Identify which cell holds the provided text, then report its (X, Y) central coordinate. 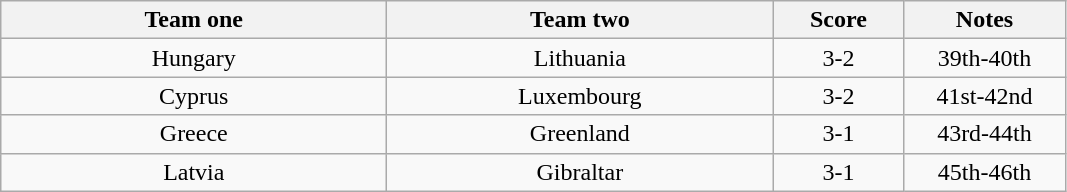
Team one (194, 20)
41st-42nd (984, 96)
Team two (580, 20)
45th-46th (984, 172)
43rd-44th (984, 134)
Notes (984, 20)
Hungary (194, 58)
Latvia (194, 172)
Greece (194, 134)
Gibraltar (580, 172)
Greenland (580, 134)
Score (838, 20)
Cyprus (194, 96)
Lithuania (580, 58)
Luxembourg (580, 96)
39th-40th (984, 58)
